Provide the [X, Y] coordinate of the cell's center where the given text is located.  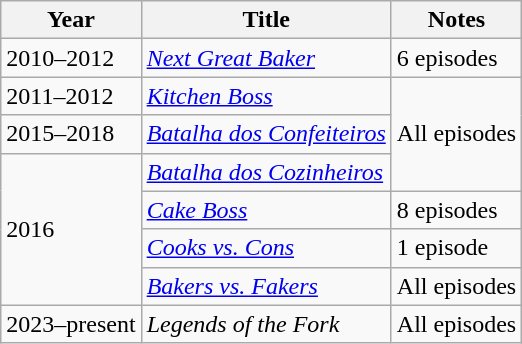
Legends of the Fork [266, 324]
Cooks vs. Cons [266, 248]
Notes [456, 20]
Cake Boss [266, 210]
2016 [71, 229]
8 episodes [456, 210]
2023–present [71, 324]
Title [266, 20]
Year [71, 20]
6 episodes [456, 58]
1 episode [456, 248]
Batalha dos Confeiteiros [266, 134]
Batalha dos Cozinheiros [266, 172]
Next Great Baker [266, 58]
Kitchen Boss [266, 96]
2015–2018 [71, 134]
2010–2012 [71, 58]
2011–2012 [71, 96]
Bakers vs. Fakers [266, 286]
